For the text-containing cell, return its midpoint in [X, Y] coordinate format. 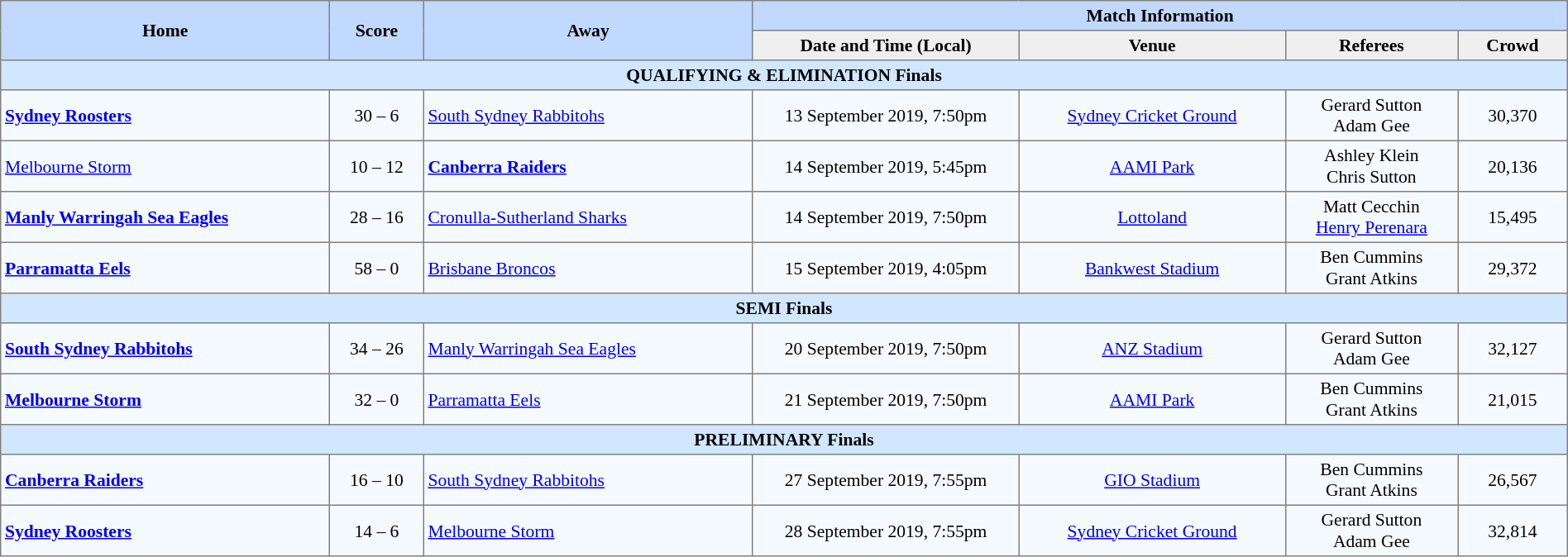
Cronulla-Sutherland Sharks [588, 217]
Bankwest Stadium [1152, 268]
20 September 2019, 7:50pm [886, 349]
14 – 6 [377, 531]
28 September 2019, 7:55pm [886, 531]
14 September 2019, 5:45pm [886, 166]
26,567 [1513, 480]
32,127 [1513, 349]
15 September 2019, 4:05pm [886, 268]
29,372 [1513, 268]
21 September 2019, 7:50pm [886, 399]
SEMI Finals [784, 308]
58 – 0 [377, 268]
34 – 26 [377, 349]
Away [588, 31]
GIO Stadium [1152, 480]
Score [377, 31]
Lottoland [1152, 217]
Match Information [1159, 16]
27 September 2019, 7:55pm [886, 480]
15,495 [1513, 217]
Date and Time (Local) [886, 45]
28 – 16 [377, 217]
Ashley KleinChris Sutton [1371, 166]
30 – 6 [377, 116]
30,370 [1513, 116]
ANZ Stadium [1152, 349]
Matt CecchinHenry Perenara [1371, 217]
32,814 [1513, 531]
PRELIMINARY Finals [784, 440]
Brisbane Broncos [588, 268]
13 September 2019, 7:50pm [886, 116]
16 – 10 [377, 480]
Home [165, 31]
Referees [1371, 45]
QUALIFYING & ELIMINATION Finals [784, 75]
Crowd [1513, 45]
14 September 2019, 7:50pm [886, 217]
21,015 [1513, 399]
32 – 0 [377, 399]
10 – 12 [377, 166]
Venue [1152, 45]
20,136 [1513, 166]
